Search for the cell housing the specified text and yield its (X, Y) center coordinate. 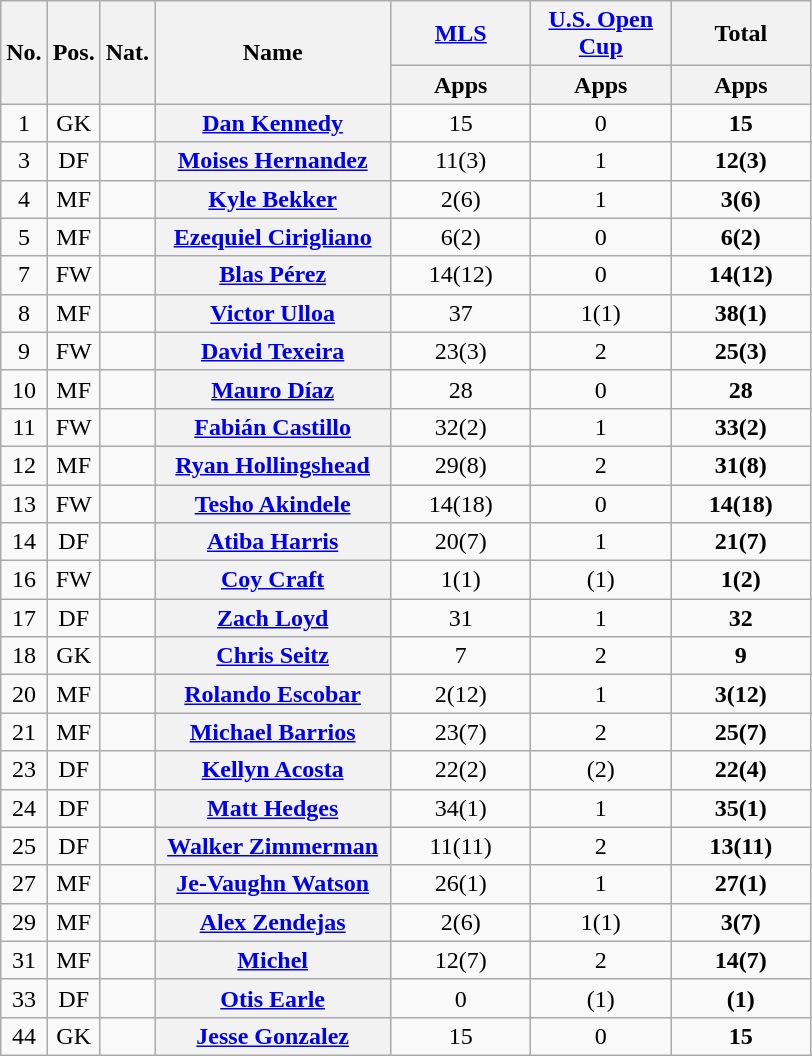
29 (24, 922)
Je-Vaughn Watson (273, 884)
Matt Hedges (273, 808)
16 (24, 580)
35(1) (741, 808)
33 (24, 998)
23(3) (461, 351)
25(7) (741, 732)
Rolando Escobar (273, 694)
3 (24, 161)
20(7) (461, 542)
13(11) (741, 846)
17 (24, 618)
Mauro Díaz (273, 389)
23(7) (461, 732)
Dan Kennedy (273, 123)
21 (24, 732)
Nat. (127, 52)
4 (24, 199)
44 (24, 1036)
34(1) (461, 808)
31(8) (741, 465)
10 (24, 389)
1(2) (741, 580)
Walker Zimmerman (273, 846)
26(1) (461, 884)
27(1) (741, 884)
11(3) (461, 161)
Ezequiel Cirigliano (273, 237)
37 (461, 313)
(2) (601, 770)
29(8) (461, 465)
22(4) (741, 770)
11(11) (461, 846)
11 (24, 427)
David Texeira (273, 351)
38(1) (741, 313)
33(2) (741, 427)
25(3) (741, 351)
23 (24, 770)
MLS (461, 34)
Coy Craft (273, 580)
25 (24, 846)
13 (24, 503)
Tesho Akindele (273, 503)
Pos. (74, 52)
3(12) (741, 694)
Total (741, 34)
Ryan Hollingshead (273, 465)
Name (273, 52)
24 (24, 808)
Zach Loyd (273, 618)
Chris Seitz (273, 656)
Moises Hernandez (273, 161)
Kyle Bekker (273, 199)
12(7) (461, 960)
3(6) (741, 199)
2(12) (461, 694)
3(7) (741, 922)
8 (24, 313)
22(2) (461, 770)
12(3) (741, 161)
12 (24, 465)
Blas Pérez (273, 275)
U.S. Open Cup (601, 34)
20 (24, 694)
14 (24, 542)
Jesse Gonzalez (273, 1036)
5 (24, 237)
Fabián Castillo (273, 427)
Alex Zendejas (273, 922)
32(2) (461, 427)
18 (24, 656)
Michael Barrios (273, 732)
Victor Ulloa (273, 313)
Michel (273, 960)
14(7) (741, 960)
No. (24, 52)
32 (741, 618)
Otis Earle (273, 998)
27 (24, 884)
21(7) (741, 542)
Kellyn Acosta (273, 770)
Atiba Harris (273, 542)
